Output the [X, Y] coordinate of the center of the cell containing the given text.  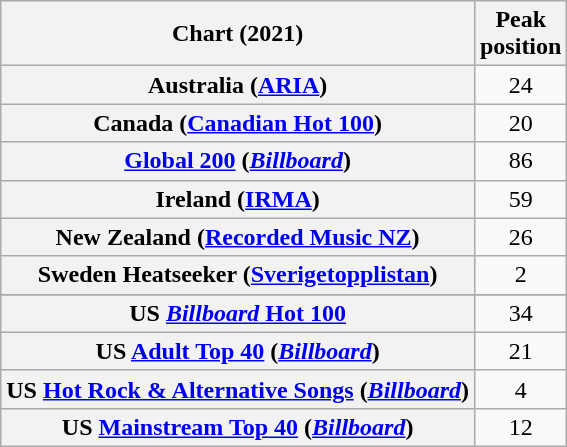
US Billboard Hot 100 [238, 313]
Global 200 (Billboard) [238, 161]
86 [520, 161]
2 [520, 275]
Sweden Heatseeker (Sverigetopplistan) [238, 275]
Chart (2021) [238, 34]
4 [520, 389]
Canada (Canadian Hot 100) [238, 123]
21 [520, 351]
Australia (ARIA) [238, 85]
US Hot Rock & Alternative Songs (Billboard) [238, 389]
20 [520, 123]
34 [520, 313]
12 [520, 427]
New Zealand (Recorded Music NZ) [238, 237]
Ireland (IRMA) [238, 199]
59 [520, 199]
US Mainstream Top 40 (Billboard) [238, 427]
Peakposition [520, 34]
24 [520, 85]
26 [520, 237]
US Adult Top 40 (Billboard) [238, 351]
